Provide the [X, Y] coordinate of the cell's center where the given text is located.  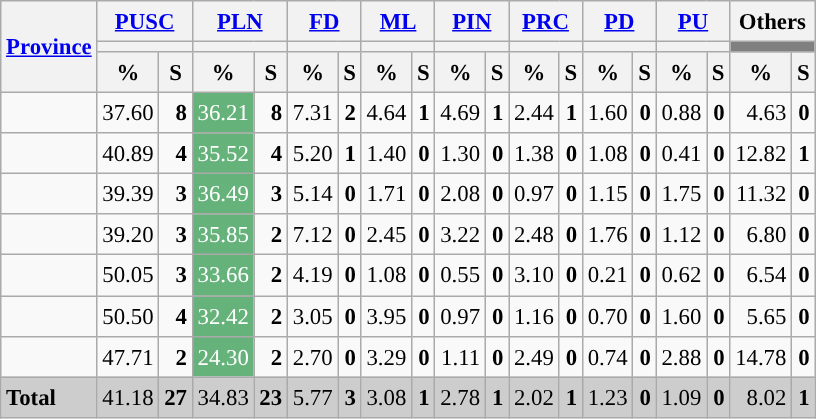
1.75 [681, 194]
5.20 [312, 154]
5.65 [761, 316]
1.12 [681, 234]
1.76 [607, 234]
PLN [240, 22]
32.42 [223, 316]
7.31 [312, 114]
12.82 [761, 154]
24.30 [223, 356]
ML [398, 22]
1.15 [607, 194]
2.02 [534, 398]
0.74 [607, 356]
35.52 [223, 154]
PRC [546, 22]
FD [324, 22]
1.38 [534, 154]
50.50 [128, 316]
4.63 [761, 114]
4.64 [386, 114]
50.05 [128, 276]
4.19 [312, 276]
2.49 [534, 356]
2.88 [681, 356]
2.78 [460, 398]
27 [176, 398]
PD [619, 22]
1.30 [460, 154]
34.83 [223, 398]
14.78 [761, 356]
0.70 [607, 316]
1.40 [386, 154]
36.49 [223, 194]
39.39 [128, 194]
3.22 [460, 234]
6.54 [761, 276]
2.48 [534, 234]
1.11 [460, 356]
6.80 [761, 234]
23 [270, 398]
3.10 [534, 276]
2.70 [312, 356]
3.29 [386, 356]
47.71 [128, 356]
5.14 [312, 194]
1.09 [681, 398]
0.41 [681, 154]
1.71 [386, 194]
1.16 [534, 316]
PIN [472, 22]
Others [772, 22]
40.89 [128, 154]
Total [49, 398]
11.32 [761, 194]
3.05 [312, 316]
0.88 [681, 114]
7.12 [312, 234]
8.02 [761, 398]
2.08 [460, 194]
36.21 [223, 114]
0.62 [681, 276]
3.95 [386, 316]
37.60 [128, 114]
35.85 [223, 234]
0.21 [607, 276]
3.08 [386, 398]
Province [49, 47]
39.20 [128, 234]
4.69 [460, 114]
2.44 [534, 114]
33.66 [223, 276]
5.77 [312, 398]
2.45 [386, 234]
PU [693, 22]
1.23 [607, 398]
PUSC [144, 22]
0.55 [460, 276]
41.18 [128, 398]
